Determine the (x, y) coordinate at the center of the cell enclosing the given text.  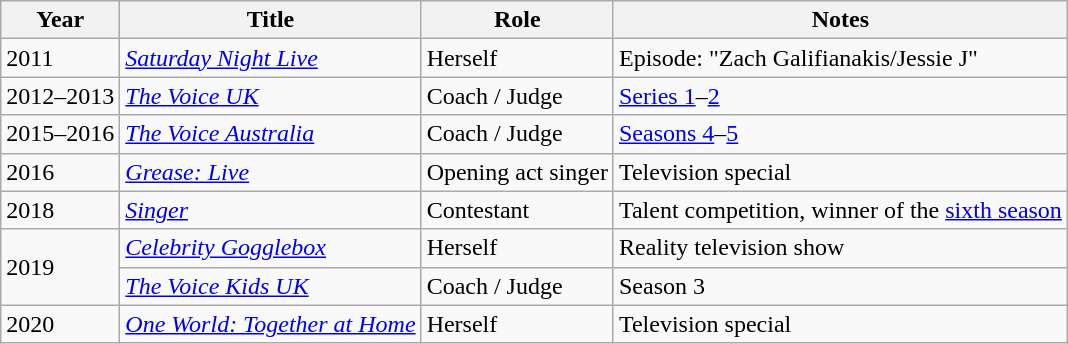
Season 3 (840, 286)
Celebrity Gogglebox (270, 248)
Episode: "Zach Galifianakis/Jessie J" (840, 58)
2016 (60, 172)
The Voice Kids UK (270, 286)
2019 (60, 267)
Singer (270, 210)
One World: Together at Home (270, 324)
Role (517, 20)
Contestant (517, 210)
2012–2013 (60, 96)
Year (60, 20)
2018 (60, 210)
Title (270, 20)
2020 (60, 324)
The Voice UK (270, 96)
Notes (840, 20)
Seasons 4–5 (840, 134)
Talent competition, winner of the sixth season (840, 210)
Series 1–2 (840, 96)
Grease: Live (270, 172)
2011 (60, 58)
Saturday Night Live (270, 58)
Opening act singer (517, 172)
2015–2016 (60, 134)
The Voice Australia (270, 134)
Reality television show (840, 248)
